Return the [X, Y] coordinate for the center point of the cell that contains the specified text.  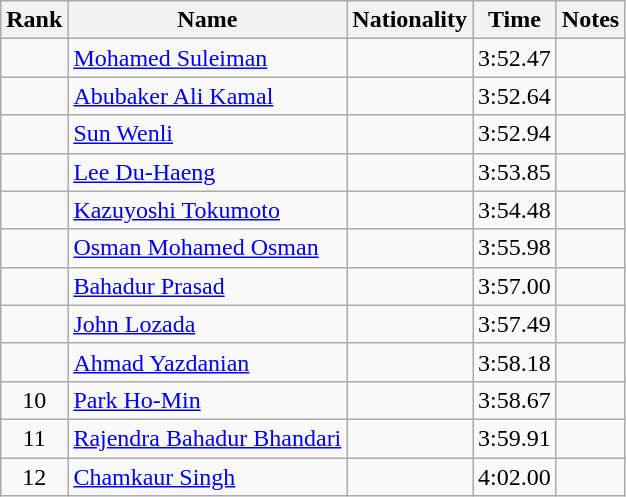
Mohamed Suleiman [208, 58]
Nationality [410, 20]
3:53.85 [515, 172]
3:57.00 [515, 286]
John Lozada [208, 324]
3:58.67 [515, 400]
Ahmad Yazdanian [208, 362]
3:55.98 [515, 248]
Park Ho-Min [208, 400]
Rank [34, 20]
3:58.18 [515, 362]
3:52.47 [515, 58]
3:54.48 [515, 210]
Lee Du-Haeng [208, 172]
Bahadur Prasad [208, 286]
Notes [590, 20]
Chamkaur Singh [208, 477]
3:52.94 [515, 134]
Time [515, 20]
3:57.49 [515, 324]
Kazuyoshi Tokumoto [208, 210]
Sun Wenli [208, 134]
4:02.00 [515, 477]
Abubaker Ali Kamal [208, 96]
3:59.91 [515, 438]
10 [34, 400]
Rajendra Bahadur Bhandari [208, 438]
3:52.64 [515, 96]
12 [34, 477]
Name [208, 20]
Osman Mohamed Osman [208, 248]
11 [34, 438]
